Locate the cell with the specified text and output its (x, y) center coordinate. 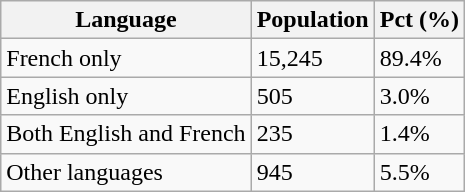
15,245 (312, 58)
5.5% (419, 172)
Pct (%) (419, 20)
Both English and French (126, 134)
Language (126, 20)
Population (312, 20)
945 (312, 172)
English only (126, 96)
1.4% (419, 134)
505 (312, 96)
3.0% (419, 96)
235 (312, 134)
Other languages (126, 172)
French only (126, 58)
89.4% (419, 58)
